From the cell containing the given text, extract its center point as [X, Y] coordinate. 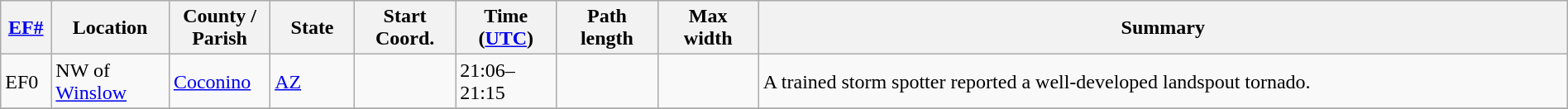
Coconino [219, 81]
Time (UTC) [506, 28]
EF# [26, 28]
Max width [708, 28]
21:06–21:15 [506, 81]
EF0 [26, 81]
State [313, 28]
Path length [607, 28]
Start Coord. [404, 28]
AZ [313, 81]
Summary [1163, 28]
A trained storm spotter reported a well-developed landspout tornado. [1163, 81]
County / Parish [219, 28]
NW of Winslow [111, 81]
Location [111, 28]
